Search for the cell housing the specified text and yield its [x, y] center coordinate. 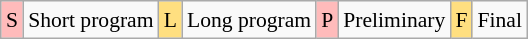
L [170, 20]
Final [500, 20]
F [461, 20]
Long program [249, 20]
Preliminary [394, 20]
S [12, 20]
P [327, 20]
Short program [90, 20]
